Return the [X, Y] coordinate for the center point of the cell that contains the specified text.  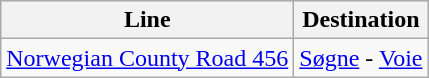
Line [148, 20]
Søgne - Voie [361, 58]
Destination [361, 20]
Norwegian County Road 456 [148, 58]
